Provide the (x, y) coordinate of the cell's center where the given text is located.  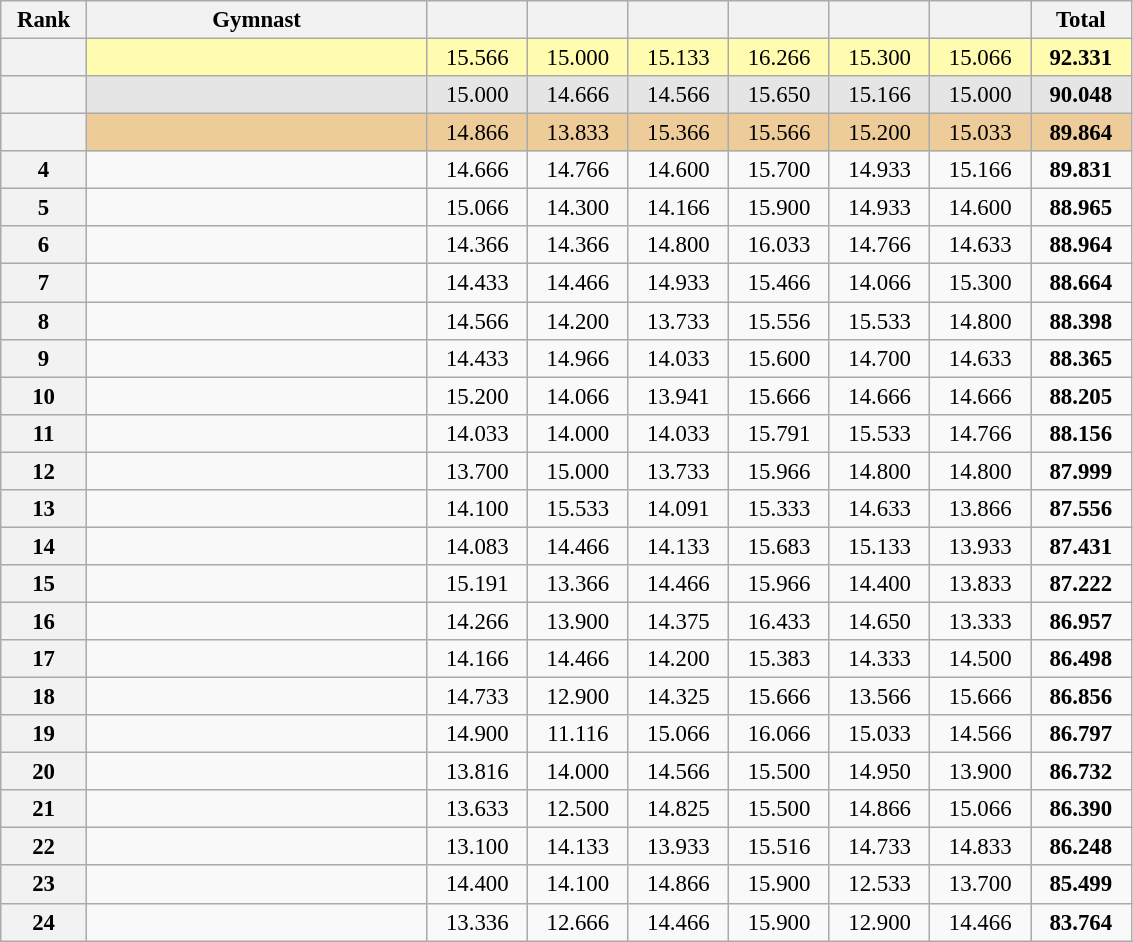
15.366 (678, 133)
12.533 (880, 885)
85.499 (1080, 885)
15.333 (780, 509)
89.831 (1080, 170)
86.856 (1080, 697)
15 (44, 584)
15.556 (780, 321)
15.191 (478, 584)
87.556 (1080, 509)
18 (44, 697)
14.900 (478, 734)
15.650 (780, 95)
14 (44, 546)
13 (44, 509)
23 (44, 885)
13.366 (578, 584)
13.816 (478, 772)
86.498 (1080, 659)
88.664 (1080, 283)
Total (1080, 20)
14.300 (578, 208)
88.398 (1080, 321)
14.650 (880, 621)
14.966 (578, 358)
7 (44, 283)
14.083 (478, 546)
19 (44, 734)
17 (44, 659)
92.331 (1080, 58)
88.156 (1080, 433)
24 (44, 922)
87.431 (1080, 546)
87.999 (1080, 471)
6 (44, 245)
15.700 (780, 170)
15.791 (780, 433)
15.600 (780, 358)
13.336 (478, 922)
14.700 (880, 358)
Gymnast (256, 20)
13.866 (980, 509)
12 (44, 471)
12.500 (578, 809)
Rank (44, 20)
16.433 (780, 621)
88.964 (1080, 245)
89.864 (1080, 133)
12.666 (578, 922)
11.116 (578, 734)
14.825 (678, 809)
14.333 (880, 659)
15.383 (780, 659)
14.950 (880, 772)
9 (44, 358)
86.732 (1080, 772)
5 (44, 208)
21 (44, 809)
14.500 (980, 659)
11 (44, 433)
15.466 (780, 283)
14.091 (678, 509)
16 (44, 621)
14.833 (980, 847)
15.516 (780, 847)
86.797 (1080, 734)
8 (44, 321)
86.957 (1080, 621)
14.325 (678, 697)
13.333 (980, 621)
16.066 (780, 734)
10 (44, 396)
88.965 (1080, 208)
86.248 (1080, 847)
13.566 (880, 697)
14.266 (478, 621)
15.683 (780, 546)
90.048 (1080, 95)
20 (44, 772)
88.365 (1080, 358)
13.633 (478, 809)
13.941 (678, 396)
86.390 (1080, 809)
87.222 (1080, 584)
16.033 (780, 245)
13.100 (478, 847)
16.266 (780, 58)
88.205 (1080, 396)
14.375 (678, 621)
4 (44, 170)
83.764 (1080, 922)
22 (44, 847)
